Output the [x, y] coordinate of the center of the cell containing the given text.  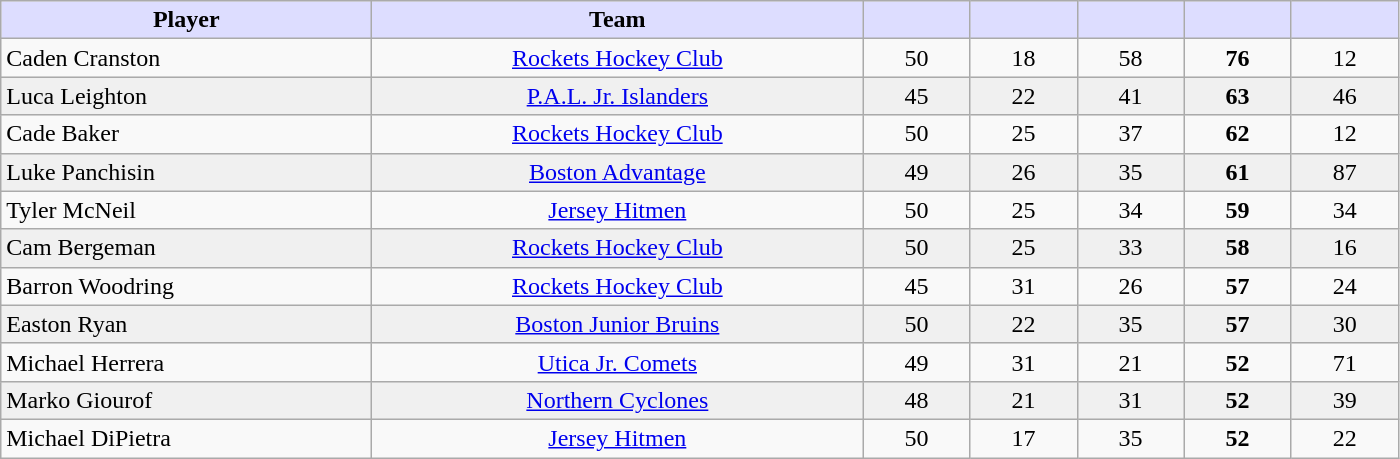
18 [1024, 58]
Team [618, 20]
33 [1130, 248]
Easton Ryan [186, 324]
17 [1024, 438]
Cam Bergeman [186, 248]
30 [1344, 324]
Luke Panchisin [186, 172]
71 [1344, 362]
Utica Jr. Comets [618, 362]
P.A.L. Jr. Islanders [618, 96]
Luca Leighton [186, 96]
76 [1238, 58]
Boston Junior Bruins [618, 324]
63 [1238, 96]
87 [1344, 172]
61 [1238, 172]
46 [1344, 96]
Cade Baker [186, 134]
Northern Cyclones [618, 400]
Barron Woodring [186, 286]
Caden Cranston [186, 58]
Michael DiPietra [186, 438]
39 [1344, 400]
37 [1130, 134]
16 [1344, 248]
59 [1238, 210]
41 [1130, 96]
Michael Herrera [186, 362]
48 [916, 400]
Player [186, 20]
Tyler McNeil [186, 210]
62 [1238, 134]
Boston Advantage [618, 172]
Marko Giourof [186, 400]
24 [1344, 286]
